Scan for the cell matching the given text and deliver its (x, y) coordinate at center. 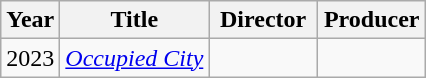
Title (134, 20)
Director (264, 20)
2023 (30, 58)
Occupied City (134, 58)
Producer (372, 20)
Year (30, 20)
